Detect which cell encompasses the target text, then output its [x, y] center coordinate. 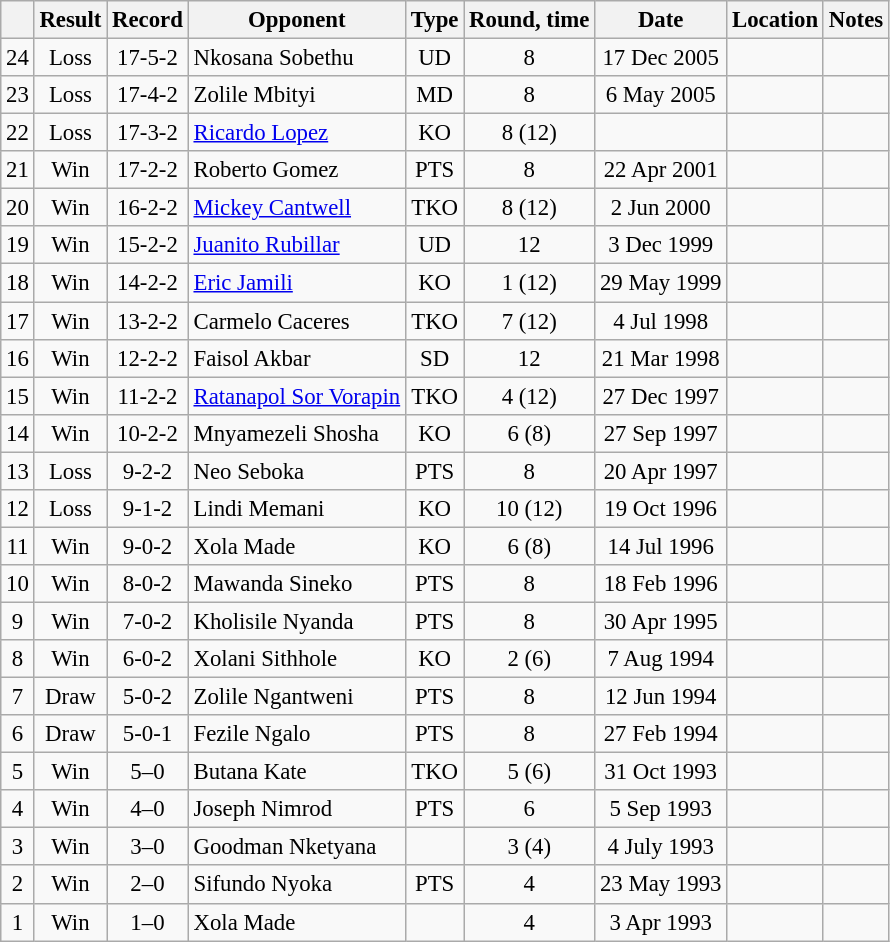
9 [18, 621]
23 [18, 95]
Lindi Memani [296, 509]
2 [18, 885]
Sifundo Nyoka [296, 885]
9-2-2 [148, 471]
20 [18, 208]
17 Dec 2005 [661, 58]
7 (12) [530, 321]
20 Apr 1997 [661, 471]
11-2-2 [148, 396]
5-0-2 [148, 697]
5 (6) [530, 772]
9-0-2 [148, 546]
24 [18, 58]
3 Dec 1999 [661, 245]
7 [18, 697]
Nkosana Sobethu [296, 58]
Zolile Ngantweni [296, 697]
4 Jul 1998 [661, 321]
19 [18, 245]
5–0 [148, 772]
13-2-2 [148, 321]
SD [434, 358]
14-2-2 [148, 283]
3 Apr 1993 [661, 922]
17-4-2 [148, 95]
27 Sep 1997 [661, 433]
6 May 2005 [661, 95]
16 [18, 358]
Fezile Ngalo [296, 734]
7 Aug 1994 [661, 659]
11 [18, 546]
Mnyamezeli Shosha [296, 433]
19 Oct 1996 [661, 509]
10 (12) [530, 509]
3 [18, 847]
Eric Jamili [296, 283]
2–0 [148, 885]
27 Dec 1997 [661, 396]
12 Jun 1994 [661, 697]
12-2-2 [148, 358]
13 [18, 471]
Faisol Akbar [296, 358]
17-3-2 [148, 133]
30 Apr 1995 [661, 621]
Record [148, 20]
Butana Kate [296, 772]
3–0 [148, 847]
Goodman Nketyana [296, 847]
Result [70, 20]
Xolani Sithhole [296, 659]
4 (12) [530, 396]
8-0-2 [148, 584]
18 [18, 283]
31 Oct 1993 [661, 772]
15 [18, 396]
18 Feb 1996 [661, 584]
6-0-2 [148, 659]
21 [18, 170]
5-0-1 [148, 734]
Joseph Nimrod [296, 809]
10 [18, 584]
1 (12) [530, 283]
10-2-2 [148, 433]
Carmelo Caceres [296, 321]
14 Jul 1996 [661, 546]
22 Apr 2001 [661, 170]
7-0-2 [148, 621]
3 (4) [530, 847]
21 Mar 1998 [661, 358]
Mawanda Sineko [296, 584]
5 [18, 772]
29 May 1999 [661, 283]
Ricardo Lopez [296, 133]
Type [434, 20]
2 Jun 2000 [661, 208]
17 [18, 321]
4–0 [148, 809]
5 Sep 1993 [661, 809]
16-2-2 [148, 208]
Zolile Mbityi [296, 95]
Kholisile Nyanda [296, 621]
22 [18, 133]
Roberto Gomez [296, 170]
9-1-2 [148, 509]
Location [776, 20]
Juanito Rubillar [296, 245]
2 (6) [530, 659]
14 [18, 433]
1 [18, 922]
Mickey Cantwell [296, 208]
1–0 [148, 922]
23 May 1993 [661, 885]
Neo Seboka [296, 471]
15-2-2 [148, 245]
Ratanapol Sor Vorapin [296, 396]
17-5-2 [148, 58]
4 July 1993 [661, 847]
MD [434, 95]
27 Feb 1994 [661, 734]
Notes [856, 20]
Round, time [530, 20]
Date [661, 20]
17-2-2 [148, 170]
Opponent [296, 20]
